Capture the cell that displays the provided text and extract its (X, Y) central coordinate. 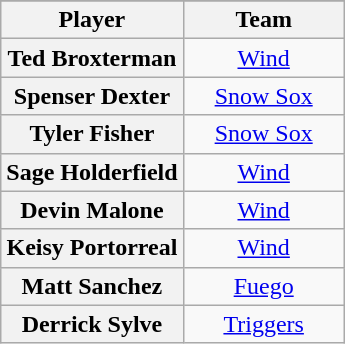
Derrick Sylve (92, 324)
Sage Holderfield (92, 172)
Fuego (264, 286)
Spenser Dexter (92, 96)
Devin Malone (92, 210)
Tyler Fisher (92, 134)
Ted Broxterman (92, 58)
Keisy Portorreal (92, 248)
Matt Sanchez (92, 286)
Player (92, 20)
Triggers (264, 324)
Team (264, 20)
